Locate the cell with the specified text and output its (X, Y) center coordinate. 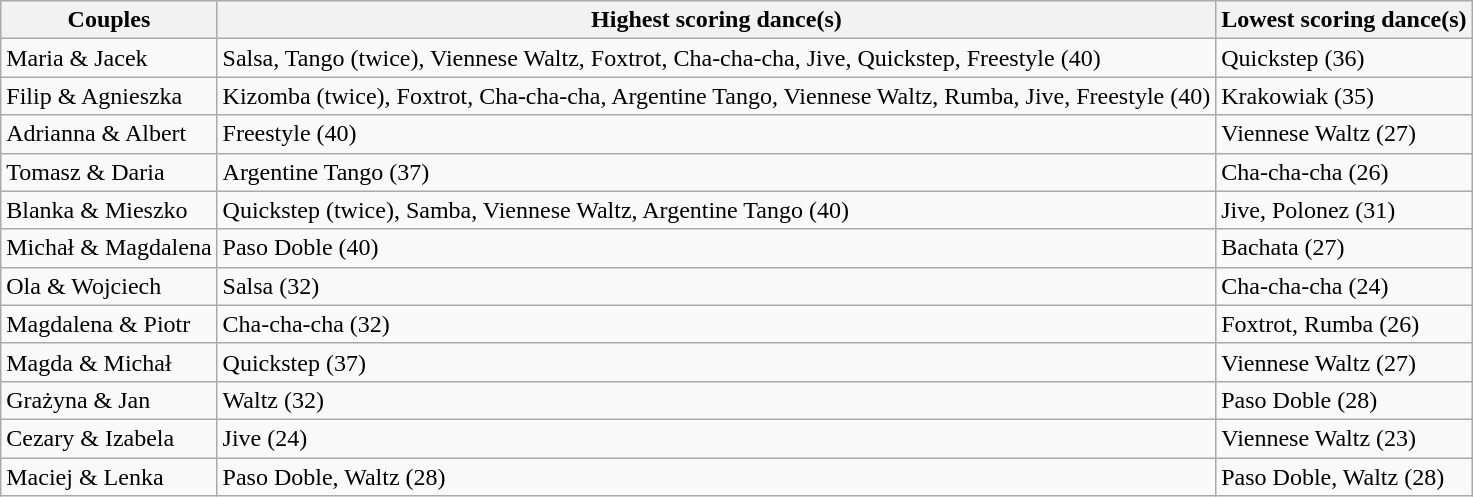
Freestyle (40) (716, 134)
Argentine Tango (37) (716, 172)
Quickstep (36) (1344, 58)
Maciej & Lenka (109, 477)
Tomasz & Daria (109, 172)
Adrianna & Albert (109, 134)
Bachata (27) (1344, 248)
Krakowiak (35) (1344, 96)
Kizomba (twice), Foxtrot, Cha-cha-cha, Argentine Tango, Viennese Waltz, Rumba, Jive, Freestyle (40) (716, 96)
Michał & Magdalena (109, 248)
Filip & Agnieszka (109, 96)
Cha-cha-cha (26) (1344, 172)
Grażyna & Jan (109, 400)
Quickstep (37) (716, 362)
Paso Doble (40) (716, 248)
Magda & Michał (109, 362)
Blanka & Mieszko (109, 210)
Couples (109, 20)
Jive, Polonez (31) (1344, 210)
Paso Doble (28) (1344, 400)
Salsa, Tango (twice), Viennese Waltz, Foxtrot, Cha-cha-cha, Jive, Quickstep, Freestyle (40) (716, 58)
Quickstep (twice), Samba, Viennese Waltz, Argentine Tango (40) (716, 210)
Salsa (32) (716, 286)
Viennese Waltz (23) (1344, 438)
Foxtrot, Rumba (26) (1344, 324)
Cezary & Izabela (109, 438)
Magdalena & Piotr (109, 324)
Highest scoring dance(s) (716, 20)
Cha-cha-cha (24) (1344, 286)
Ola & Wojciech (109, 286)
Maria & Jacek (109, 58)
Cha-cha-cha (32) (716, 324)
Lowest scoring dance(s) (1344, 20)
Waltz (32) (716, 400)
Jive (24) (716, 438)
